Provide the [x, y] coordinate of the cell's center where the given text is located.  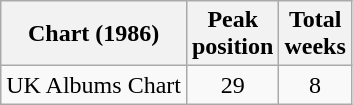
Peakposition [232, 34]
UK Albums Chart [94, 85]
Totalweeks [315, 34]
29 [232, 85]
Chart (1986) [94, 34]
8 [315, 85]
